Pinpoint the cell where the given text exists, returning its [X, Y] midpoint coordinate. 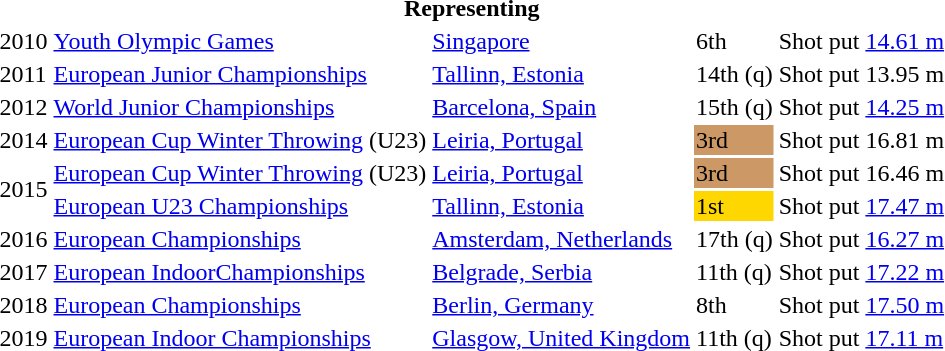
14th (q) [735, 74]
European Junior Championships [240, 74]
17th (q) [735, 239]
Berlin, Germany [562, 305]
Youth Olympic Games [240, 41]
World Junior Championships [240, 107]
Belgrade, Serbia [562, 272]
1st [735, 206]
European U23 Championships [240, 206]
European IndoorChampionships [240, 272]
8th [735, 305]
15th (q) [735, 107]
Singapore [562, 41]
Amsterdam, Netherlands [562, 239]
Barcelona, Spain [562, 107]
6th [735, 41]
11th (q) [735, 272]
